Extract the [X, Y] coordinate from the center of the cell holding the provided text.  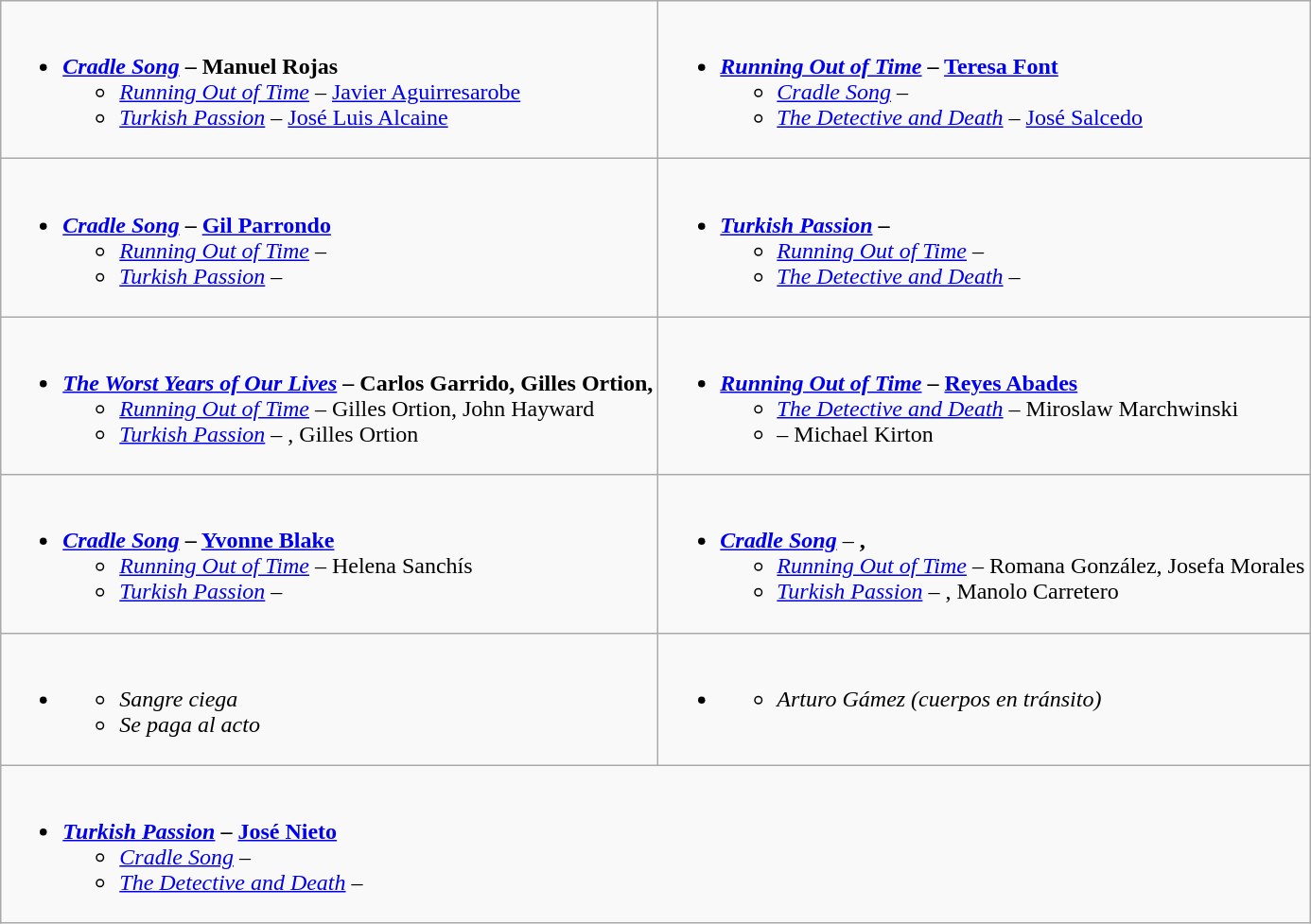
Turkish Passion – Running Out of Time – The Detective and Death – [984, 238]
Cradle Song – Yvonne BlakeRunning Out of Time – Helena SanchísTurkish Passion – [329, 554]
Cradle Song – Gil ParrondoRunning Out of Time – Turkish Passion – [329, 238]
Arturo Gámez (cuerpos en tránsito) [984, 699]
The Worst Years of Our Lives – Carlos Garrido, Gilles Ortion, Running Out of Time – Gilles Ortion, John HaywardTurkish Passion – , Gilles Ortion [329, 395]
Running Out of Time – Teresa FontCradle Song – The Detective and Death – José Salcedo [984, 79]
Sangre ciegaSe paga al acto [329, 699]
Cradle Song – , Running Out of Time – Romana González, Josefa MoralesTurkish Passion – , Manolo Carretero [984, 554]
Turkish Passion – José NietoCradle Song – The Detective and Death – [655, 844]
Running Out of Time – Reyes AbadesThe Detective and Death – Miroslaw Marchwinski – Michael Kirton [984, 395]
Cradle Song – Manuel RojasRunning Out of Time – Javier AguirresarobeTurkish Passion – José Luis Alcaine [329, 79]
